Return the [x, y] coordinate for the center point of the cell that contains the specified text.  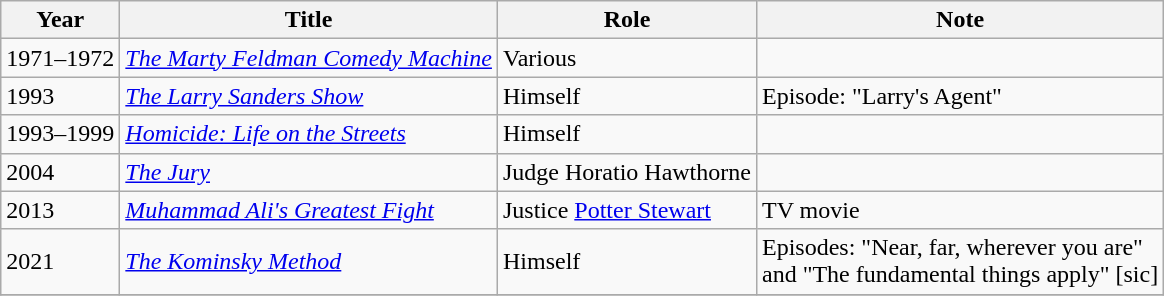
Judge Horatio Hawthorne [626, 172]
2013 [60, 210]
TV movie [960, 210]
1971–1972 [60, 58]
Year [60, 20]
Role [626, 20]
Episodes: "Near, far, wherever you are"and "The fundamental things apply" [sic] [960, 262]
Note [960, 20]
Title [309, 20]
Justice Potter Stewart [626, 210]
1993–1999 [60, 134]
Homicide: Life on the Streets [309, 134]
1993 [60, 96]
2021 [60, 262]
The Jury [309, 172]
The Marty Feldman Comedy Machine [309, 58]
2004 [60, 172]
The Kominsky Method [309, 262]
Episode: "Larry's Agent" [960, 96]
Muhammad Ali's Greatest Fight [309, 210]
The Larry Sanders Show [309, 96]
Various [626, 58]
